Extract the [x, y] coordinate from the center of the cell holding the provided text.  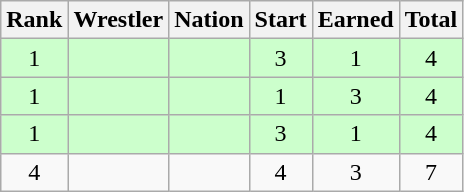
7 [431, 172]
Earned [356, 20]
Rank [34, 20]
Start [280, 20]
Wrestler [118, 20]
Nation [209, 20]
Total [431, 20]
